Return the [x, y] coordinate for the center point of the cell that contains the specified text.  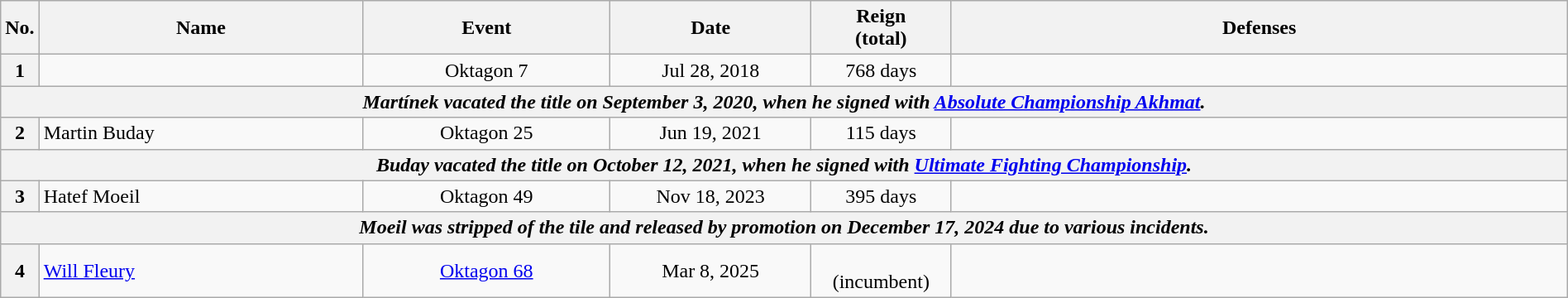
Moeil was stripped of the tile and released by promotion on December 17, 2024 due to various incidents. [784, 228]
4 [20, 270]
Oktagon 68 [486, 270]
Hatef Moeil [201, 196]
Martínek vacated the title on September 3, 2020, when he signed with Absolute Championship Akhmat. [784, 102]
395 days [881, 196]
(incumbent) [881, 270]
Reign(total) [881, 28]
115 days [881, 133]
Name [201, 28]
Jul 28, 2018 [711, 70]
Martin Buday [201, 133]
Will Fleury [201, 270]
Nov 18, 2023 [711, 196]
Oktagon 49 [486, 196]
Oktagon 7 [486, 70]
Buday vacated the title on October 12, 2021, when he signed with Ultimate Fighting Championship. [784, 165]
Event [486, 28]
Date [711, 28]
3 [20, 196]
Jun 19, 2021 [711, 133]
2 [20, 133]
768 days [881, 70]
Oktagon 25 [486, 133]
No. [20, 28]
Defenses [1259, 28]
Mar 8, 2025 [711, 270]
1 [20, 70]
